Search for the cell housing the specified text and yield its (X, Y) center coordinate. 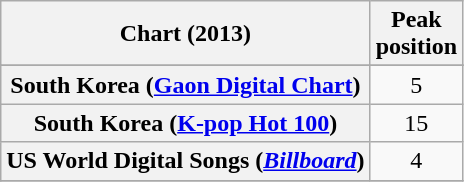
US World Digital Songs (Billboard) (186, 161)
Chart (2013) (186, 34)
South Korea (K-pop Hot 100) (186, 123)
4 (416, 161)
Peakposition (416, 34)
5 (416, 85)
15 (416, 123)
South Korea (Gaon Digital Chart) (186, 85)
